For the text-containing cell, return its midpoint in (X, Y) coordinate format. 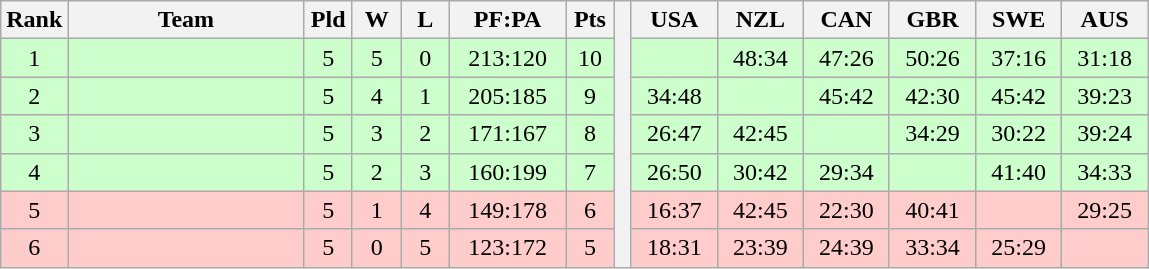
31:18 (1105, 58)
29:34 (846, 172)
30:42 (760, 172)
NZL (760, 20)
39:24 (1105, 134)
7 (590, 172)
39:23 (1105, 96)
24:39 (846, 248)
33:34 (932, 248)
16:37 (674, 210)
34:48 (674, 96)
L (426, 20)
30:22 (1019, 134)
47:26 (846, 58)
Pld (328, 20)
160:199 (508, 172)
149:178 (508, 210)
40:41 (932, 210)
9 (590, 96)
W (376, 20)
25:29 (1019, 248)
34:33 (1105, 172)
205:185 (508, 96)
Team (186, 20)
8 (590, 134)
123:172 (508, 248)
AUS (1105, 20)
CAN (846, 20)
37:16 (1019, 58)
SWE (1019, 20)
41:40 (1019, 172)
GBR (932, 20)
171:167 (508, 134)
22:30 (846, 210)
34:29 (932, 134)
10 (590, 58)
Pts (590, 20)
23:39 (760, 248)
213:120 (508, 58)
USA (674, 20)
26:50 (674, 172)
Rank (34, 20)
26:47 (674, 134)
18:31 (674, 248)
50:26 (932, 58)
42:30 (932, 96)
48:34 (760, 58)
PF:PA (508, 20)
29:25 (1105, 210)
